Identify which cell holds the provided text, then report its [X, Y] central coordinate. 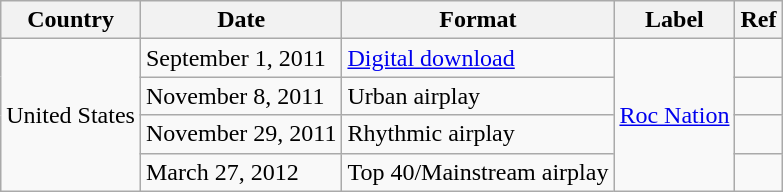
March 27, 2012 [240, 172]
Digital download [478, 58]
United States [71, 115]
Rhythmic airplay [478, 134]
Top 40/Mainstream airplay [478, 172]
November 29, 2011 [240, 134]
Urban airplay [478, 96]
Label [674, 20]
Country [71, 20]
Date [240, 20]
Format [478, 20]
November 8, 2011 [240, 96]
Ref [758, 20]
Roc Nation [674, 115]
September 1, 2011 [240, 58]
